Detect which cell encompasses the target text, then output its [X, Y] center coordinate. 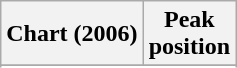
Peakposition [189, 34]
Chart (2006) [72, 34]
